Return the (x, y) coordinate for the center point of the cell that contains the specified text.  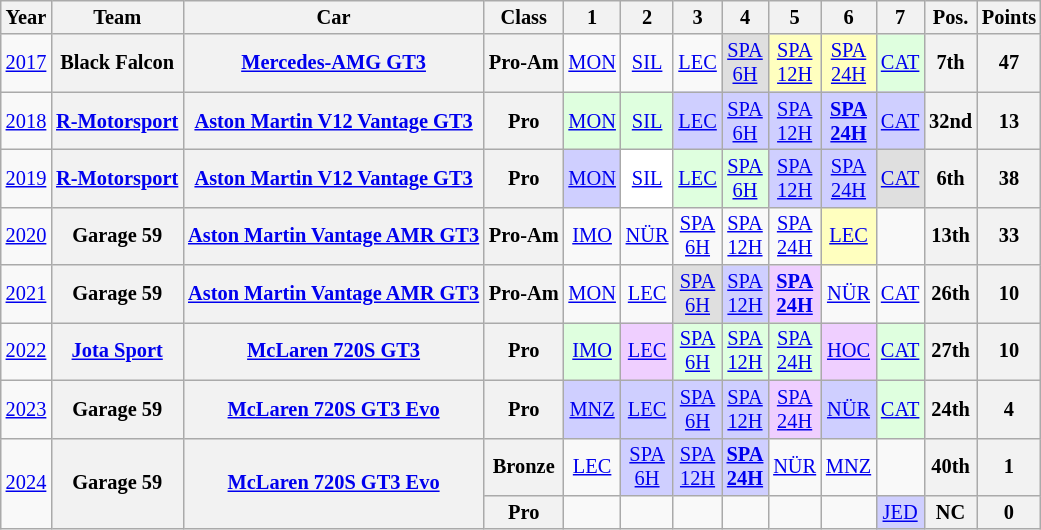
Team (117, 17)
7 (900, 17)
2 (648, 17)
Bronze (524, 467)
McLaren 720S GT3 (334, 351)
6 (848, 17)
JED (900, 512)
Mercedes-AMG GT3 (334, 63)
Black Falcon (117, 63)
HOC (848, 351)
2020 (26, 236)
Car (334, 17)
2017 (26, 63)
2022 (26, 351)
2024 (26, 484)
24th (950, 409)
13 (1009, 121)
40th (950, 467)
NC (950, 512)
Class (524, 17)
5 (794, 17)
Year (26, 17)
26th (950, 294)
7th (950, 63)
6th (950, 178)
33 (1009, 236)
13th (950, 236)
2021 (26, 294)
Jota Sport (117, 351)
2019 (26, 178)
27th (950, 351)
32nd (950, 121)
2018 (26, 121)
Points (1009, 17)
Pos. (950, 17)
2023 (26, 409)
0 (1009, 512)
38 (1009, 178)
47 (1009, 63)
3 (697, 17)
